Determine the [x, y] coordinate at the center of the cell enclosing the given text.  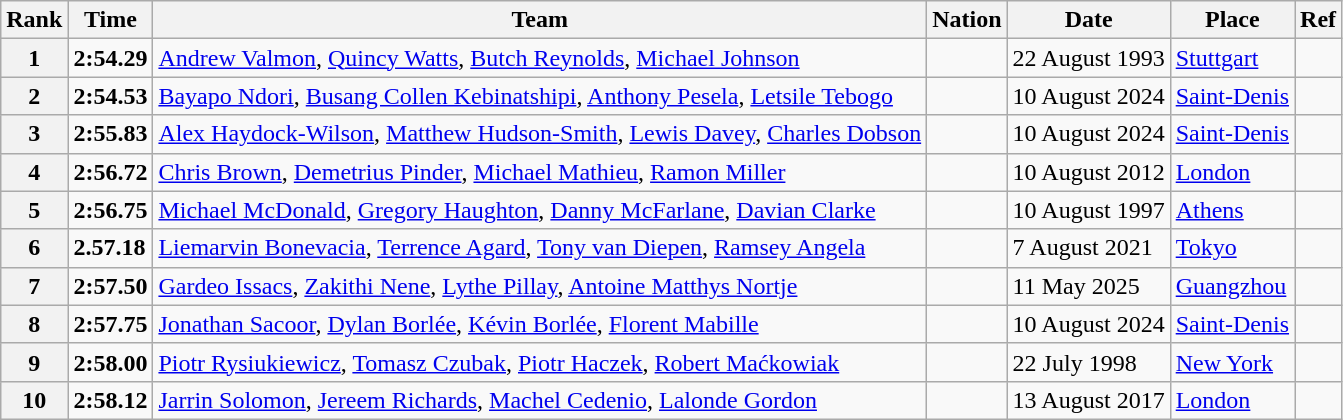
New York [1232, 362]
8 [34, 324]
Guangzhou [1232, 286]
2:55.83 [110, 134]
22 August 1993 [1088, 58]
Place [1232, 20]
10 August 1997 [1088, 210]
Liemarvin Bonevacia, Terrence Agard, Tony van Diepen, Ramsey Angela [540, 248]
4 [34, 172]
Piotr Rysiukiewicz, Tomasz Czubak, Piotr Haczek, Robert Maćkowiak [540, 362]
3 [34, 134]
10 August 2012 [1088, 172]
Andrew Valmon, Quincy Watts, Butch Reynolds, Michael Johnson [540, 58]
2:58.00 [110, 362]
2:56.75 [110, 210]
Michael McDonald, Gregory Haughton, Danny McFarlane, Davian Clarke [540, 210]
Time [110, 20]
2:57.75 [110, 324]
2:54.53 [110, 96]
Athens [1232, 210]
5 [34, 210]
13 August 2017 [1088, 400]
Team [540, 20]
11 May 2025 [1088, 286]
Jonathan Sacoor, Dylan Borlée, Kévin Borlée, Florent Mabille [540, 324]
Bayapo Ndori, Busang Collen Kebinatshipi, Anthony Pesela, Letsile Tebogo [540, 96]
Jarrin Solomon, Jereem Richards, Machel Cedenio, Lalonde Gordon [540, 400]
Tokyo [1232, 248]
2.57.18 [110, 248]
7 [34, 286]
10 [34, 400]
2:54.29 [110, 58]
22 July 1998 [1088, 362]
Stuttgart [1232, 58]
2:58.12 [110, 400]
2:56.72 [110, 172]
1 [34, 58]
2:57.50 [110, 286]
Nation [967, 20]
9 [34, 362]
Gardeo Issacs, Zakithi Nene, Lythe Pillay, Antoine Matthys Nortje [540, 286]
Alex Haydock-Wilson, Matthew Hudson-Smith, Lewis Davey, Charles Dobson [540, 134]
2 [34, 96]
6 [34, 248]
Date [1088, 20]
Rank [34, 20]
Chris Brown, Demetrius Pinder, Michael Mathieu, Ramon Miller [540, 172]
7 August 2021 [1088, 248]
Ref [1318, 20]
